From the cell containing the given text, extract its center point as [X, Y] coordinate. 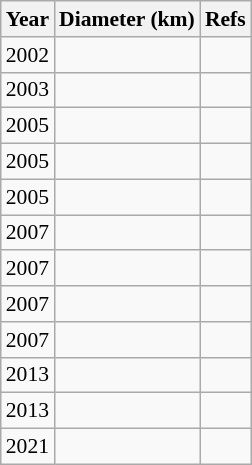
Refs [226, 19]
2021 [28, 447]
2002 [28, 55]
Year [28, 19]
2003 [28, 90]
Diameter (km) [127, 19]
